Scan for the cell matching the given text and deliver its (X, Y) coordinate at center. 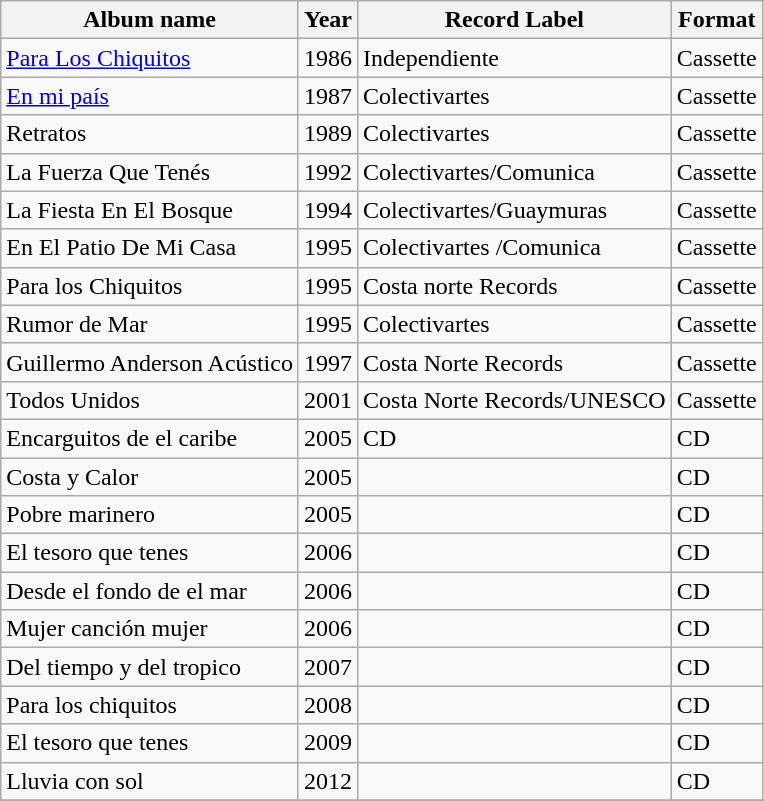
Guillermo Anderson Acústico (150, 362)
Format (716, 20)
Retratos (150, 134)
2009 (328, 743)
2007 (328, 667)
Costa y Calor (150, 477)
1987 (328, 96)
Year (328, 20)
1992 (328, 172)
2012 (328, 781)
Mujer canción mujer (150, 629)
Independiente (515, 58)
Pobre marinero (150, 515)
Para Los Chiquitos (150, 58)
Desde el fondo de el mar (150, 591)
Costa norte Records (515, 286)
Todos Unidos (150, 400)
1997 (328, 362)
Costa Norte Records/UNESCO (515, 400)
Colectivartes/Comunica (515, 172)
Record Label (515, 20)
En mi país (150, 96)
1994 (328, 210)
1986 (328, 58)
Colectivartes /Comunica (515, 248)
Del tiempo y del tropico (150, 667)
Rumor de Mar (150, 324)
La Fiesta En El Bosque (150, 210)
2001 (328, 400)
En El Patio De Mi Casa (150, 248)
Costa Norte Records (515, 362)
Encarguitos de el caribe (150, 438)
2008 (328, 705)
Lluvia con sol (150, 781)
Colectivartes/Guaymuras (515, 210)
Para los Chiquitos (150, 286)
Album name (150, 20)
1989 (328, 134)
La Fuerza Que Tenés (150, 172)
Para los chiquitos (150, 705)
